Find where the given text appears and provide that cell's center as [X, Y] coordinate. 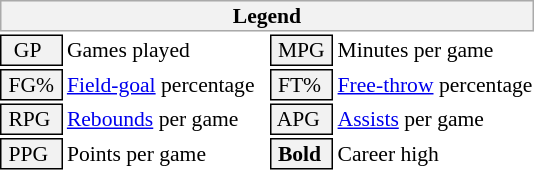
Legend [267, 16]
Bold [302, 154]
MPG [302, 50]
Rebounds per game [166, 120]
GP [31, 50]
Minutes per game [435, 50]
Assists per game [435, 120]
FT% [302, 85]
Free-throw percentage [435, 85]
Games played [166, 50]
Career high [435, 154]
PPG [31, 154]
Points per game [166, 154]
RPG [31, 120]
Field-goal percentage [166, 85]
APG [302, 120]
FG% [31, 85]
